Pinpoint the cell where the given text exists, returning its (X, Y) midpoint coordinate. 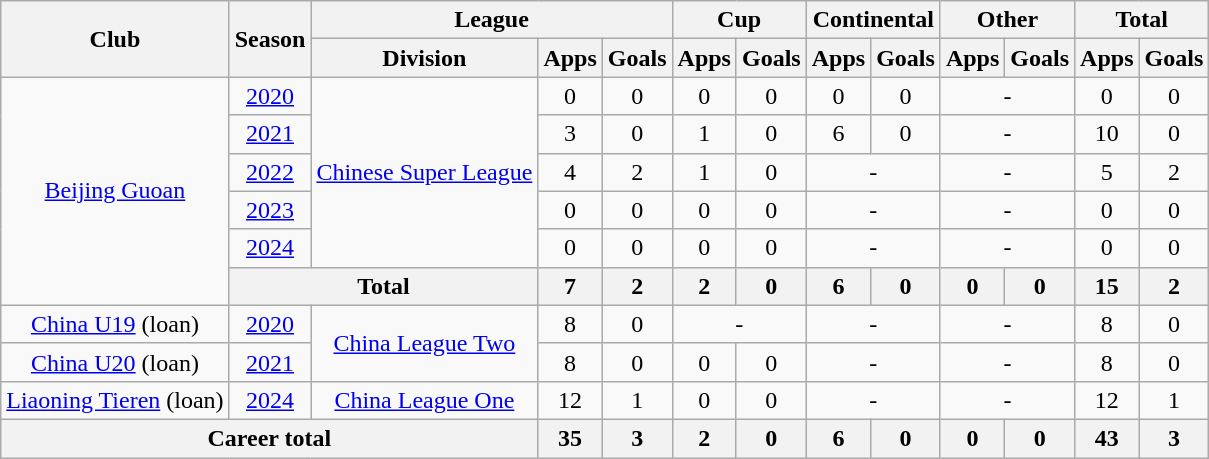
China League One (424, 400)
China U19 (loan) (115, 324)
5 (1107, 172)
China U20 (loan) (115, 362)
35 (570, 438)
Continental (873, 20)
2023 (270, 210)
Club (115, 39)
2022 (270, 172)
Liaoning Tieren (loan) (115, 400)
7 (570, 286)
43 (1107, 438)
Season (270, 39)
League (492, 20)
Chinese Super League (424, 172)
15 (1107, 286)
Other (1007, 20)
Career total (270, 438)
4 (570, 172)
10 (1107, 134)
Division (424, 58)
China League Two (424, 343)
Beijing Guoan (115, 191)
Cup (739, 20)
